Determine the (x, y) coordinate at the center of the cell enclosing the given text.  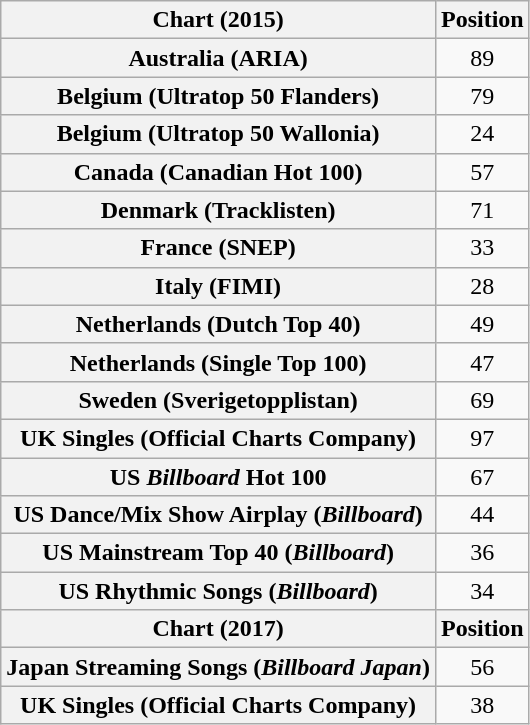
Chart (2017) (218, 629)
34 (482, 591)
33 (482, 248)
Netherlands (Dutch Top 40) (218, 324)
89 (482, 58)
56 (482, 667)
US Mainstream Top 40 (Billboard) (218, 553)
Japan Streaming Songs (Billboard Japan) (218, 667)
44 (482, 515)
Belgium (Ultratop 50 Wallonia) (218, 134)
57 (482, 172)
28 (482, 286)
Netherlands (Single Top 100) (218, 362)
Denmark (Tracklisten) (218, 210)
38 (482, 705)
47 (482, 362)
79 (482, 96)
36 (482, 553)
US Rhythmic Songs (Billboard) (218, 591)
24 (482, 134)
US Dance/Mix Show Airplay (Billboard) (218, 515)
France (SNEP) (218, 248)
US Billboard Hot 100 (218, 477)
Sweden (Sverigetopplistan) (218, 400)
71 (482, 210)
67 (482, 477)
Canada (Canadian Hot 100) (218, 172)
Italy (FIMI) (218, 286)
Belgium (Ultratop 50 Flanders) (218, 96)
97 (482, 438)
69 (482, 400)
Australia (ARIA) (218, 58)
49 (482, 324)
Chart (2015) (218, 20)
